Detect which cell encompasses the target text, then output its (X, Y) center coordinate. 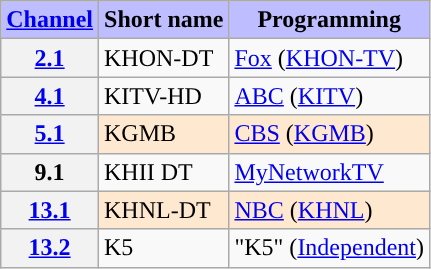
KHII DT (164, 172)
13.2 (50, 248)
ABC (KITV) (330, 96)
Short name (164, 20)
9.1 (50, 172)
KHON-DT (164, 58)
Fox (KHON-TV) (330, 58)
5.1 (50, 134)
4.1 (50, 96)
KHNL-DT (164, 210)
NBC (KHNL) (330, 210)
MyNetworkTV (330, 172)
KGMB (164, 134)
"K5" (Independent) (330, 248)
KITV-HD (164, 96)
Channel (50, 20)
CBS (KGMB) (330, 134)
2.1 (50, 58)
Programming (330, 20)
K5 (164, 248)
13.1 (50, 210)
